For the text-containing cell, return its midpoint in [X, Y] coordinate format. 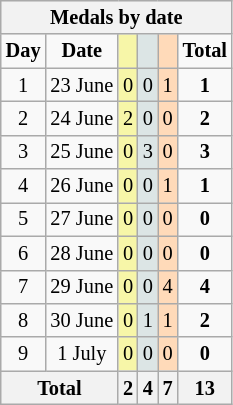
25 June [82, 152]
29 June [82, 287]
6 [24, 253]
9 [24, 354]
27 June [82, 219]
Date [82, 51]
30 June [82, 320]
Medals by date [116, 17]
8 [24, 320]
Day [24, 51]
26 June [82, 186]
23 June [82, 85]
28 June [82, 253]
24 June [82, 118]
5 [24, 219]
1 July [82, 354]
13 [205, 388]
